From the cell containing the given text, extract its center point as (X, Y) coordinate. 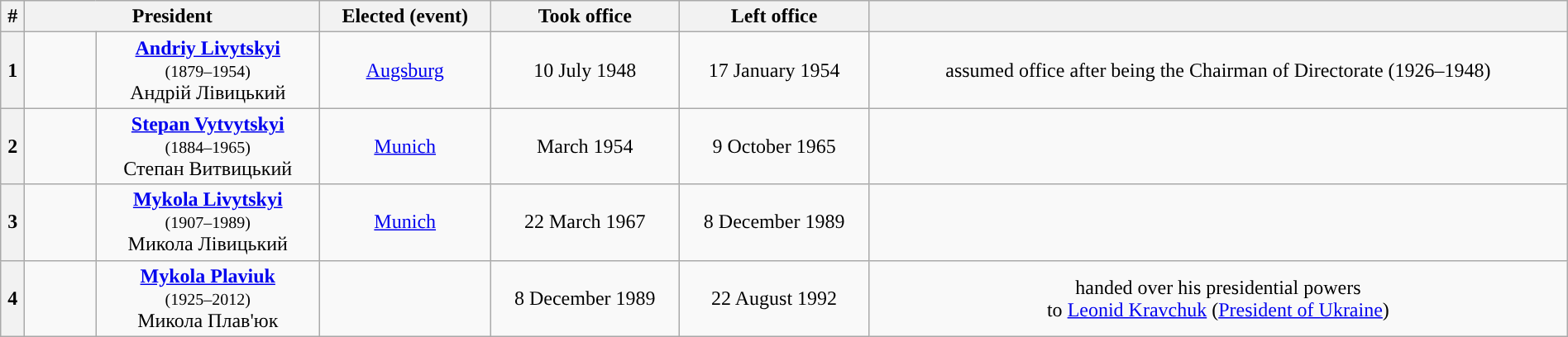
10 July 1948 (586, 70)
# (13, 17)
Augsburg (405, 70)
4 (13, 298)
Stepan Vytvytskyi(1884–1965)Степан Витвицький (208, 146)
assumed office after being the Chairman of Directorate (1926–1948) (1219, 70)
Mykola Plaviuk(1925–2012)Микола Плав'юк (208, 298)
March 1954 (586, 146)
Mykola Livytskyi(1907–1989)Микола Лівицький (208, 222)
Elected (event) (405, 17)
17 January 1954 (774, 70)
Andriy Livytskyi(1879–1954)Андрій Лівицький (208, 70)
3 (13, 222)
President (172, 17)
Took office (586, 17)
22 March 1967 (586, 222)
2 (13, 146)
22 August 1992 (774, 298)
9 October 1965 (774, 146)
Left office (774, 17)
1 (13, 70)
handed over his presidential powersto Leonid Kravchuk (President of Ukraine) (1219, 298)
